Extract the [X, Y] coordinate from the center of the cell holding the provided text.  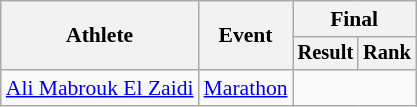
Result [326, 54]
Final [354, 19]
Marathon [246, 88]
Event [246, 36]
Athlete [100, 36]
Rank [387, 54]
Ali Mabrouk El Zaidi [100, 88]
